Provide the [X, Y] coordinate of the cell's center where the given text is located.  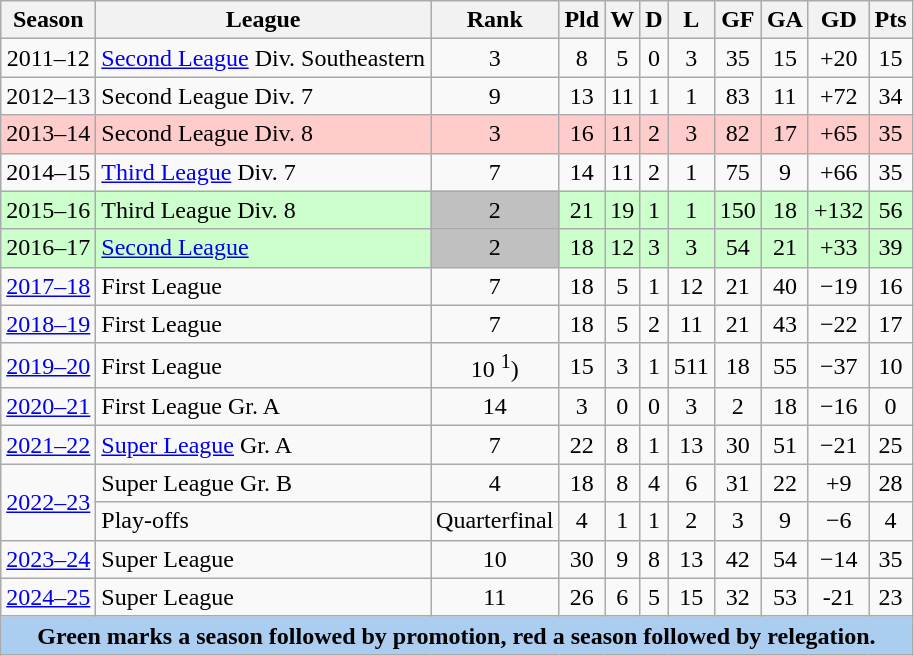
−21 [838, 445]
511 [691, 366]
53 [784, 597]
51 [784, 445]
+20 [838, 58]
39 [890, 248]
W [622, 20]
2024–25 [48, 597]
55 [784, 366]
−19 [838, 286]
40 [784, 286]
10 1) [495, 366]
-21 [838, 597]
+9 [838, 483]
2021–22 [48, 445]
28 [890, 483]
2023–24 [48, 559]
+72 [838, 96]
34 [890, 96]
+33 [838, 248]
150 [738, 210]
26 [582, 597]
+132 [838, 210]
−16 [838, 407]
2014–15 [48, 172]
Super League Gr. A [264, 445]
2016–17 [48, 248]
Second League Div. 8 [264, 134]
Third League Div. 7 [264, 172]
2020–21 [48, 407]
League [264, 20]
Pld [582, 20]
−22 [838, 324]
Pts [890, 20]
GF [738, 20]
42 [738, 559]
+66 [838, 172]
75 [738, 172]
19 [622, 210]
−14 [838, 559]
Rank [495, 20]
56 [890, 210]
2012–13 [48, 96]
−6 [838, 521]
Super League Gr. B [264, 483]
25 [890, 445]
+65 [838, 134]
2015–16 [48, 210]
82 [738, 134]
D [654, 20]
32 [738, 597]
Quarterfinal [495, 521]
−37 [838, 366]
2018–19 [48, 324]
23 [890, 597]
Play-offs [264, 521]
2013–14 [48, 134]
L [691, 20]
First League Gr. A [264, 407]
Green marks a season followed by promotion, red a season followed by relegation. [456, 635]
Second League Div. Southeastern [264, 58]
Second League [264, 248]
2017–18 [48, 286]
2022–23 [48, 502]
31 [738, 483]
Second League Div. 7 [264, 96]
2019–20 [48, 366]
GD [838, 20]
Season [48, 20]
43 [784, 324]
83 [738, 96]
2011–12 [48, 58]
Third League Div. 8 [264, 210]
GA [784, 20]
